Find where the given text appears and provide that cell's center as (x, y) coordinate. 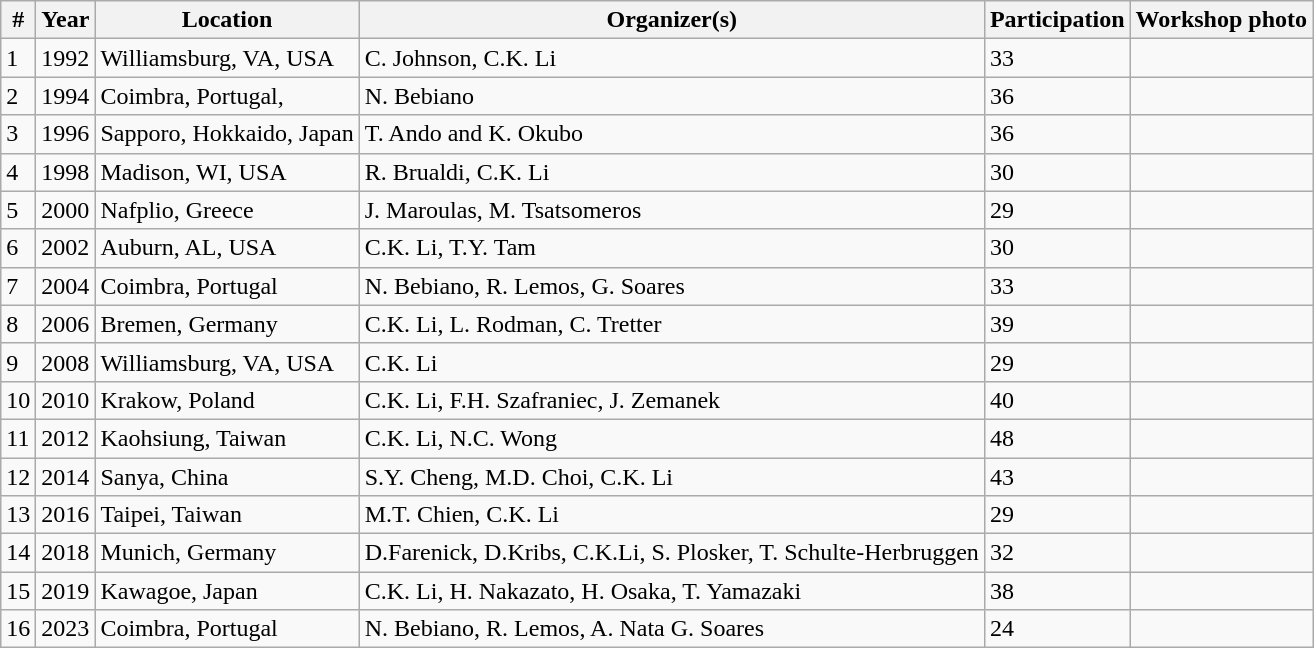
Sanya, China (227, 477)
Organizer(s) (672, 20)
8 (18, 324)
48 (1057, 438)
3 (18, 134)
Participation (1057, 20)
12 (18, 477)
Kawagoe, Japan (227, 591)
1996 (66, 134)
4 (18, 172)
T. Ando and K. Okubo (672, 134)
1992 (66, 58)
C. Johnson, C.K. Li (672, 58)
Auburn, AL, USA (227, 248)
Bremen, Germany (227, 324)
Taipei, Taiwan (227, 515)
C.K. Li, N.C. Wong (672, 438)
Coimbra, Portugal, (227, 96)
24 (1057, 629)
Krakow, Poland (227, 400)
6 (18, 248)
Location (227, 20)
N. Bebiano, R. Lemos, G. Soares (672, 286)
39 (1057, 324)
43 (1057, 477)
1 (18, 58)
C.K. Li, L. Rodman, C. Tretter (672, 324)
N. Bebiano, R. Lemos, A. Nata G. Soares (672, 629)
2000 (66, 210)
M.T. Chien, C.K. Li (672, 515)
J. Maroulas, M. Tsatsomeros (672, 210)
# (18, 20)
15 (18, 591)
1994 (66, 96)
38 (1057, 591)
Kaohsiung, Taiwan (227, 438)
2014 (66, 477)
C.K. Li (672, 362)
2018 (66, 553)
C.K. Li, H. Nakazato, H. Osaka, T. Yamazaki (672, 591)
Year (66, 20)
Munich, Germany (227, 553)
10 (18, 400)
16 (18, 629)
2002 (66, 248)
7 (18, 286)
2023 (66, 629)
2 (18, 96)
2012 (66, 438)
5 (18, 210)
Sapporo, Hokkaido, Japan (227, 134)
R. Brualdi, C.K. Li (672, 172)
11 (18, 438)
S.Y. Cheng, M.D. Choi, C.K. Li (672, 477)
2010 (66, 400)
Nafplio, Greece (227, 210)
2004 (66, 286)
D.Farenick, D.Kribs, C.K.Li, S. Plosker, T. Schulte-Herbruggen (672, 553)
32 (1057, 553)
2019 (66, 591)
Workshop photo (1221, 20)
N. Bebiano (672, 96)
1998 (66, 172)
2008 (66, 362)
13 (18, 515)
C.K. Li, F.H. Szafraniec, J. Zemanek (672, 400)
2006 (66, 324)
14 (18, 553)
9 (18, 362)
Madison, WI, USA (227, 172)
C.K. Li, T.Y. Tam (672, 248)
2016 (66, 515)
40 (1057, 400)
